Return [x, y] of the center of cell containing provided text 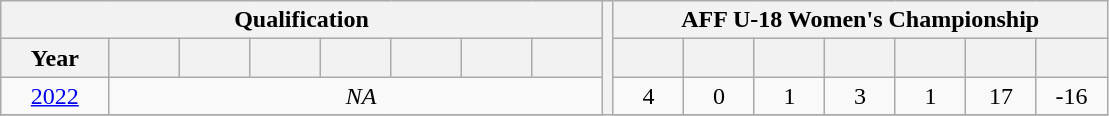
-16 [1072, 96]
2022 [55, 96]
NA [361, 96]
17 [1001, 96]
Year [55, 58]
4 [648, 96]
3 [860, 96]
Qualification [302, 20]
0 [719, 96]
AFF U-18 Women's Championship [860, 20]
